Output the (X, Y) coordinate of the center of the cell containing the given text.  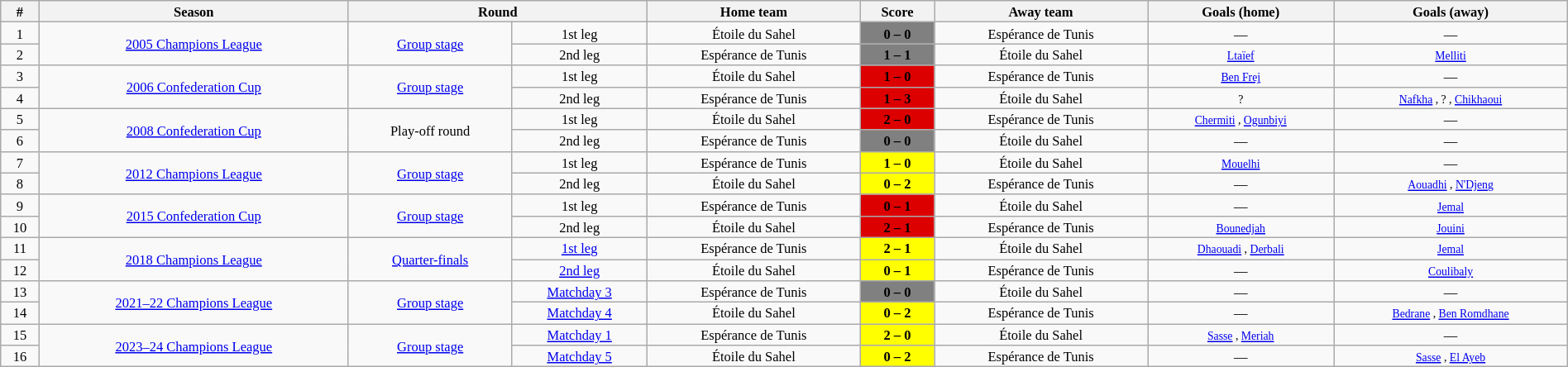
Matchday 1 (579, 335)
Round (498, 12)
Mouelhi (1241, 162)
8 (20, 183)
2018 Champions League (194, 259)
14 (20, 313)
1 – 3 (896, 98)
Nafkha , ? , Chikhaoui (1451, 98)
Dhaouadi , Derbali (1241, 248)
13 (20, 292)
2012 Champions League (194, 173)
Sasse , El Ayeb (1451, 356)
Home team (753, 12)
Goals (away) (1451, 12)
Chermiti , Ogunbiyi (1241, 119)
2 (20, 55)
16 (20, 356)
Ltaïef (1241, 55)
Matchday 4 (579, 313)
Jouini (1451, 226)
# (20, 12)
2005 Champions League (194, 44)
1 (20, 33)
Melliti (1451, 55)
Play-off round (430, 130)
15 (20, 335)
Goals (home) (1241, 12)
2015 Confederation Cup (194, 216)
Bounedjah (1241, 226)
Matchday 5 (579, 356)
Sasse , Meriah (1241, 335)
11 (20, 248)
Matchday 3 (579, 292)
Ben Frej (1241, 76)
5 (20, 119)
Away team (1041, 12)
Season (194, 12)
2021–22 Champions League (194, 303)
Aouadhi , N'Djeng (1451, 183)
2023–24 Champions League (194, 346)
2008 Confederation Cup (194, 130)
Score (896, 12)
9 (20, 205)
12 (20, 270)
7 (20, 162)
4 (20, 98)
Quarter-finals (430, 259)
6 (20, 141)
10 (20, 226)
? (1241, 98)
1 – 1 (896, 55)
2006 Confederation Cup (194, 87)
Bedrane , Ben Romdhane (1451, 313)
3 (20, 76)
Coulibaly (1451, 270)
